Find where the given text appears and provide that cell's center as [x, y] coordinate. 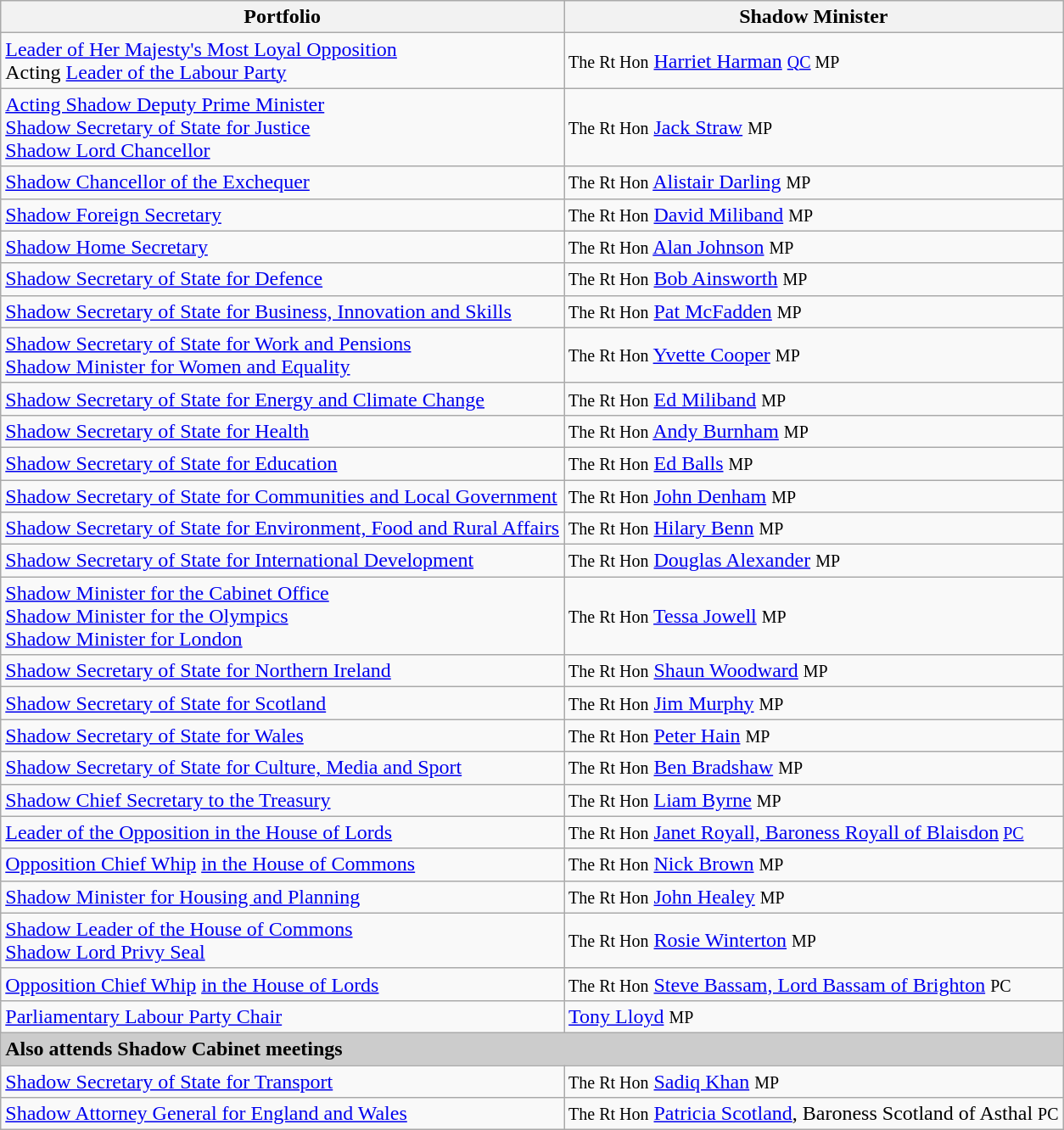
Shadow Leader of the House of CommonsShadow Lord Privy Seal [283, 940]
Shadow Secretary of State for Work and PensionsShadow Minister for Women and Equality [283, 355]
Shadow Secretary of State for International Development [283, 561]
The Rt Hon Alan Johnson MP [815, 247]
The Rt Hon Janet Royall, Baroness Royall of Blaisdon PC [815, 832]
The Rt Hon Nick Brown MP [815, 864]
Shadow Secretary of State for Defence [283, 279]
Portfolio [283, 17]
The Rt Hon Ben Bradshaw MP [815, 768]
Leader of the Opposition in the House of Lords [283, 832]
Shadow Secretary of State for Culture, Media and Sport [283, 768]
The Rt Hon Andy Burnham MP [815, 431]
Opposition Chief Whip in the House of Commons [283, 864]
Shadow Secretary of State for Wales [283, 736]
The Rt Hon David Miliband MP [815, 215]
Shadow Secretary of State for Northern Ireland [283, 671]
The Rt Hon Harriet Harman QC MP [815, 61]
The Rt Hon Ed Miliband MP [815, 399]
Acting Shadow Deputy Prime MinisterShadow Secretary of State for JusticeShadow Lord Chancellor [283, 127]
Also attends Shadow Cabinet meetings [532, 1049]
Shadow Minister for the Cabinet OfficeShadow Minister for the OlympicsShadow Minister for London [283, 616]
The Rt Hon Rosie Winterton MP [815, 940]
Shadow Home Secretary [283, 247]
Shadow Attorney General for England and Wales [283, 1114]
The Rt Hon Liam Byrne MP [815, 800]
The Rt Hon Alistair Darling MP [815, 182]
The Rt Hon Ed Balls MP [815, 463]
The Rt Hon Peter Hain MP [815, 736]
Shadow Secretary of State for Education [283, 463]
The Rt Hon Tessa Jowell MP [815, 616]
Shadow Secretary of State for Energy and Climate Change [283, 399]
The Rt Hon Douglas Alexander MP [815, 561]
The Rt Hon Hilary Benn MP [815, 529]
The Rt Hon Shaun Woodward MP [815, 671]
Leader of Her Majesty's Most Loyal OppositionActing Leader of the Labour Party [283, 61]
Shadow Chief Secretary to the Treasury [283, 800]
Shadow Minister [815, 17]
Shadow Foreign Secretary [283, 215]
Tony Lloyd MP [815, 1016]
Shadow Chancellor of the Exchequer [283, 182]
The Rt Hon Steve Bassam, Lord Bassam of Brighton PC [815, 984]
The Rt Hon Jim Murphy MP [815, 703]
The Rt Hon Pat McFadden MP [815, 311]
Shadow Minister for Housing and Planning [283, 897]
Shadow Secretary of State for Business, Innovation and Skills [283, 311]
The Rt Hon John Healey MP [815, 897]
The Rt Hon Jack Straw MP [815, 127]
Shadow Secretary of State for Health [283, 431]
The Rt Hon Patricia Scotland, Baroness Scotland of Asthal PC [815, 1114]
The Rt Hon Sadiq Khan MP [815, 1082]
Shadow Secretary of State for Communities and Local Government [283, 496]
Shadow Secretary of State for Environment, Food and Rural Affairs [283, 529]
The Rt Hon John Denham MP [815, 496]
The Rt Hon Yvette Cooper MP [815, 355]
Shadow Secretary of State for Transport [283, 1082]
Opposition Chief Whip in the House of Lords [283, 984]
The Rt Hon Bob Ainsworth MP [815, 279]
Parliamentary Labour Party Chair [283, 1016]
Shadow Secretary of State for Scotland [283, 703]
